Output the (X, Y) coordinate of the center of the cell containing the given text.  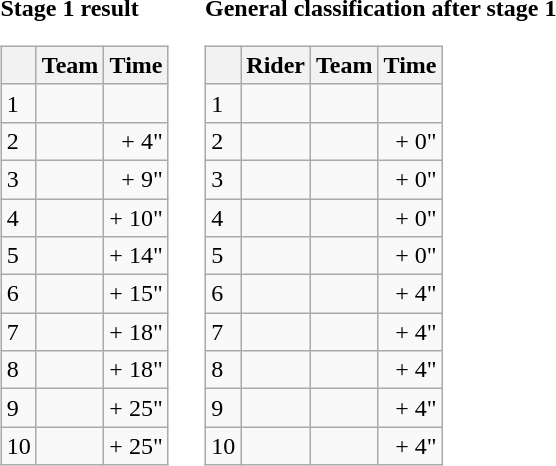
+ 14" (136, 256)
+ 9" (136, 179)
+ 15" (136, 294)
Rider (276, 65)
+ 10" (136, 217)
